Determine the [x, y] coordinate at the center of the cell enclosing the given text.  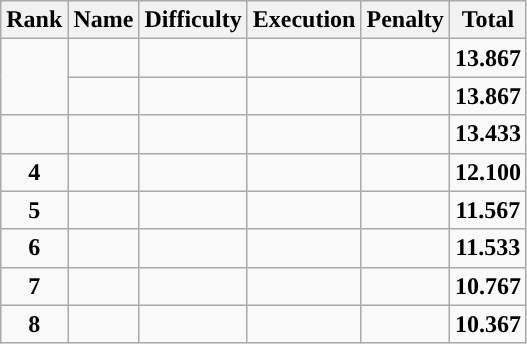
13.433 [488, 134]
11.533 [488, 248]
4 [34, 172]
5 [34, 210]
Name [104, 20]
Total [488, 20]
Penalty [405, 20]
Execution [304, 20]
10.767 [488, 286]
8 [34, 324]
6 [34, 248]
12.100 [488, 172]
Rank [34, 20]
10.367 [488, 324]
Difficulty [193, 20]
11.567 [488, 210]
7 [34, 286]
